Pinpoint the cell where the given text exists, returning its (x, y) midpoint coordinate. 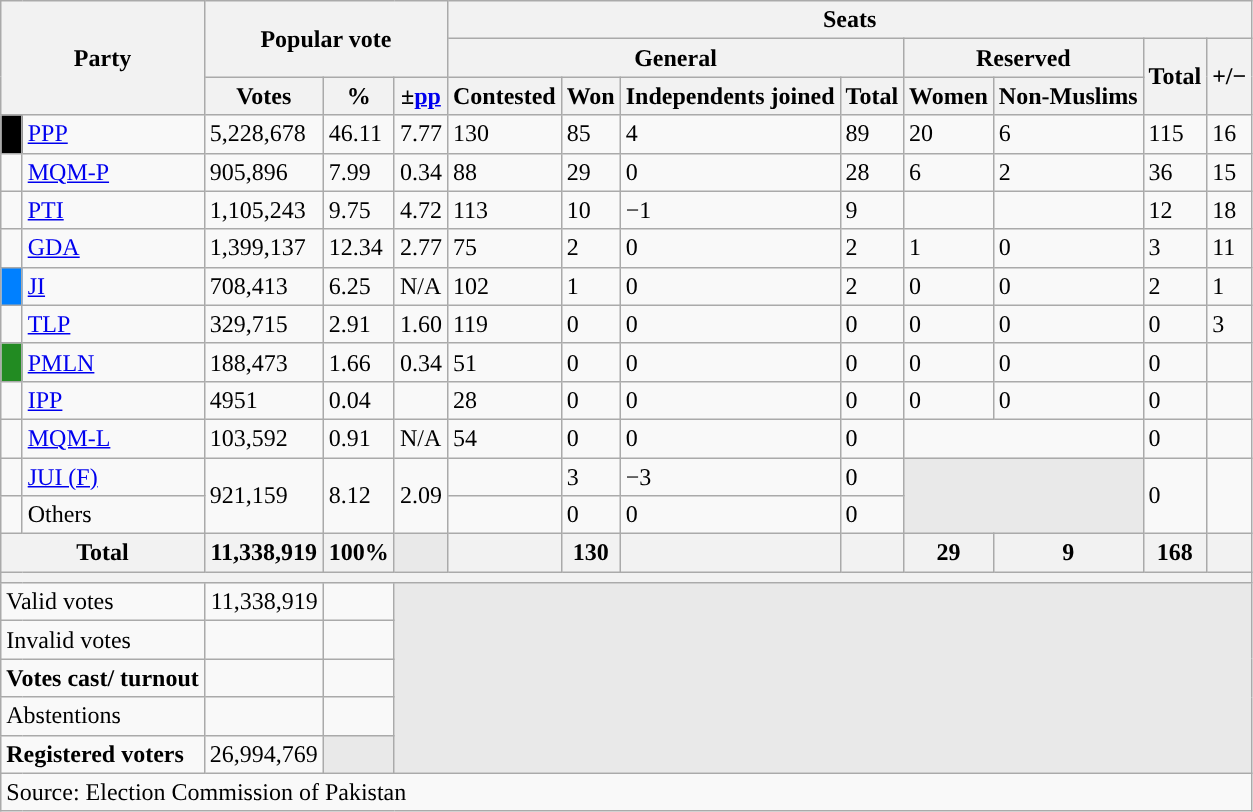
Non-Muslims (1068, 96)
9.75 (358, 210)
Invalid votes (103, 640)
Valid votes (103, 602)
2.09 (420, 496)
General (675, 58)
−3 (730, 477)
188,473 (264, 362)
Popular vote (326, 39)
51 (504, 362)
12 (1175, 210)
36 (1175, 172)
Votes (264, 96)
921,159 (264, 496)
18 (1230, 210)
26,994,769 (264, 754)
Party (103, 58)
1,105,243 (264, 210)
11 (1230, 248)
±pp (420, 96)
10 (590, 210)
2.91 (358, 324)
Won (590, 96)
708,413 (264, 286)
5,228,678 (264, 134)
% (358, 96)
119 (504, 324)
54 (504, 438)
+/− (1230, 77)
PPP (113, 134)
7.99 (358, 172)
JUI (F) (113, 477)
103,592 (264, 438)
905,896 (264, 172)
1.66 (358, 362)
Votes cast/ turnout (103, 678)
Others (113, 515)
PMLN (113, 362)
0.04 (358, 400)
4.72 (420, 210)
Reserved (1024, 58)
329,715 (264, 324)
−1 (730, 210)
20 (949, 134)
2.77 (420, 248)
JI (113, 286)
102 (504, 286)
0.91 (358, 438)
115 (1175, 134)
7.77 (420, 134)
100% (358, 553)
IPP (113, 400)
Women (949, 96)
Registered voters (103, 754)
4951 (264, 400)
Independents joined (730, 96)
TLP (113, 324)
85 (590, 134)
4 (730, 134)
Abstentions (103, 716)
Contested (504, 96)
Source: Election Commission of Pakistan (626, 792)
15 (1230, 172)
MQM-P (113, 172)
75 (504, 248)
1.60 (420, 324)
MQM-L (113, 438)
1,399,137 (264, 248)
88 (504, 172)
GDA (113, 248)
6.25 (358, 286)
PTI (113, 210)
8.12 (358, 496)
113 (504, 210)
89 (872, 134)
16 (1230, 134)
168 (1175, 553)
12.34 (358, 248)
Seats (849, 20)
46.11 (358, 134)
